Search for the cell housing the specified text and yield its (X, Y) center coordinate. 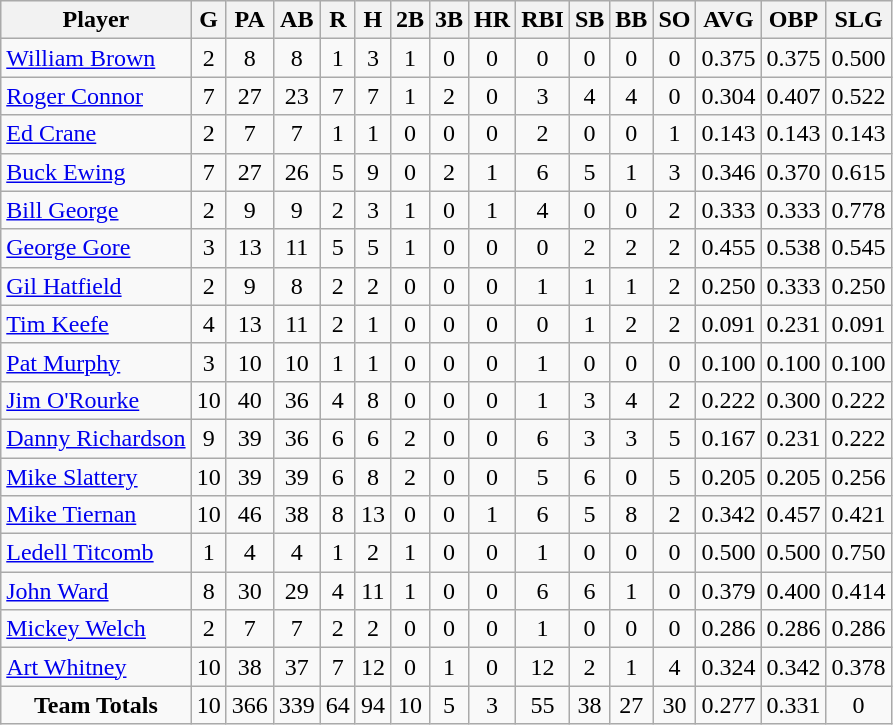
64 (338, 705)
Tim Keefe (96, 324)
0.455 (728, 248)
0.400 (794, 591)
Mickey Welch (96, 629)
0.750 (858, 553)
Ledell Titcomb (96, 553)
RBI (543, 20)
PA (250, 20)
0.421 (858, 515)
Bill George (96, 210)
339 (296, 705)
0.778 (858, 210)
0.615 (858, 172)
2B (410, 20)
26 (296, 172)
0.538 (794, 248)
SO (674, 20)
AVG (728, 20)
94 (372, 705)
3B (448, 20)
0.277 (728, 705)
George Gore (96, 248)
0.379 (728, 591)
29 (296, 591)
Gil Hatfield (96, 286)
G (208, 20)
0.324 (728, 667)
366 (250, 705)
46 (250, 515)
Roger Connor (96, 96)
0.256 (858, 477)
AB (296, 20)
Player (96, 20)
0.167 (728, 438)
Mike Tiernan (96, 515)
Jim O'Rourke (96, 400)
Pat Murphy (96, 362)
SLG (858, 20)
0.304 (728, 96)
37 (296, 667)
SB (589, 20)
Art Whitney (96, 667)
OBP (794, 20)
23 (296, 96)
0.457 (794, 515)
0.407 (794, 96)
0.522 (858, 96)
55 (543, 705)
40 (250, 400)
John Ward (96, 591)
R (338, 20)
0.331 (794, 705)
Buck Ewing (96, 172)
HR (492, 20)
Team Totals (96, 705)
Ed Crane (96, 134)
William Brown (96, 58)
0.378 (858, 667)
H (372, 20)
BB (632, 20)
Mike Slattery (96, 477)
0.370 (794, 172)
0.414 (858, 591)
0.545 (858, 248)
0.346 (728, 172)
Danny Richardson (96, 438)
0.300 (794, 400)
